For the text-containing cell, return its midpoint in (x, y) coordinate format. 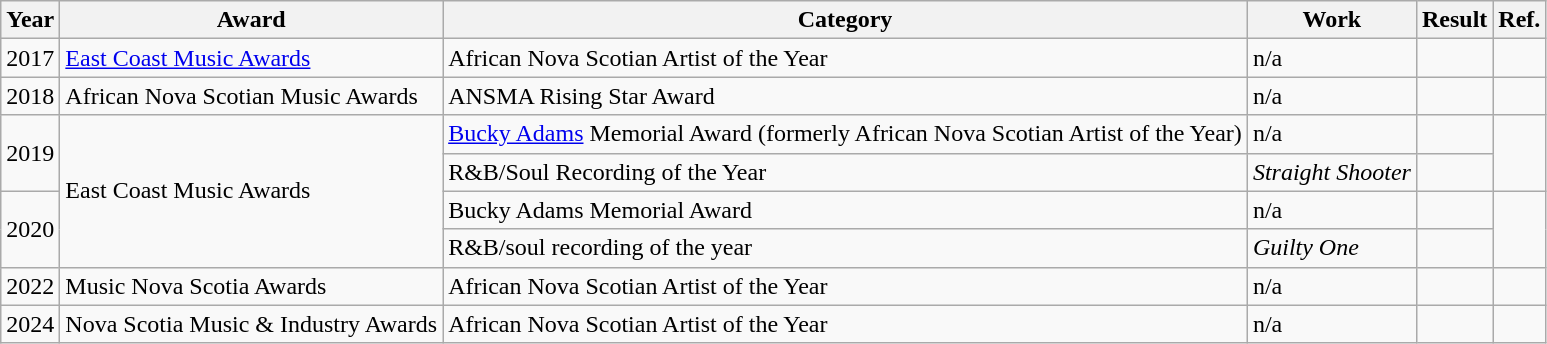
Bucky Adams Memorial Award (846, 210)
Result (1454, 20)
2024 (30, 324)
Work (1332, 20)
Category (846, 20)
2018 (30, 96)
Bucky Adams Memorial Award (formerly African Nova Scotian Artist of the Year) (846, 134)
Guilty One (1332, 248)
African Nova Scotian Music Awards (252, 96)
R&B/soul recording of the year (846, 248)
Nova Scotia Music & Industry Awards (252, 324)
Year (30, 20)
R&B/Soul Recording of the Year (846, 172)
Straight Shooter (1332, 172)
Award (252, 20)
2020 (30, 229)
Music Nova Scotia Awards (252, 286)
2022 (30, 286)
Ref. (1520, 20)
2019 (30, 153)
ANSMA Rising Star Award (846, 96)
2017 (30, 58)
